Return (X, Y) of the center of cell containing provided text 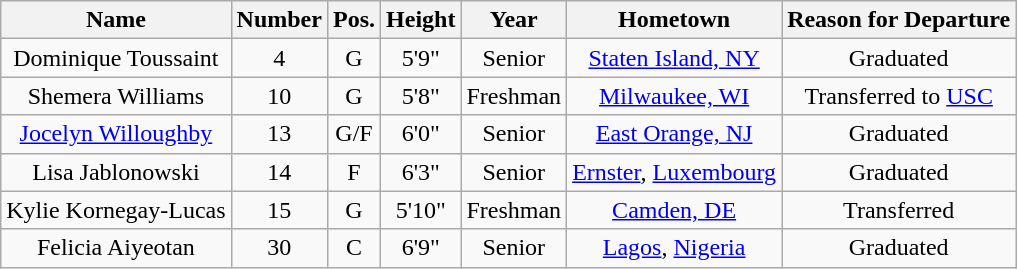
4 (279, 58)
5'8" (421, 96)
Name (116, 20)
14 (279, 172)
Pos. (354, 20)
Transferred to USC (899, 96)
5'9" (421, 58)
30 (279, 248)
Shemera Williams (116, 96)
6'9" (421, 248)
Milwaukee, WI (674, 96)
5'10" (421, 210)
10 (279, 96)
Hometown (674, 20)
Height (421, 20)
East Orange, NJ (674, 134)
6'3" (421, 172)
Jocelyn Willoughby (116, 134)
Transferred (899, 210)
6'0" (421, 134)
Felicia Aiyeotan (116, 248)
13 (279, 134)
Year (514, 20)
Lagos, Nigeria (674, 248)
15 (279, 210)
Dominique Toussaint (116, 58)
F (354, 172)
Staten Island, NY (674, 58)
Kylie Kornegay-Lucas (116, 210)
Lisa Jablonowski (116, 172)
Number (279, 20)
Ernster, Luxembourg (674, 172)
G/F (354, 134)
C (354, 248)
Reason for Departure (899, 20)
Camden, DE (674, 210)
